From the cell containing the given text, extract its center point as (x, y) coordinate. 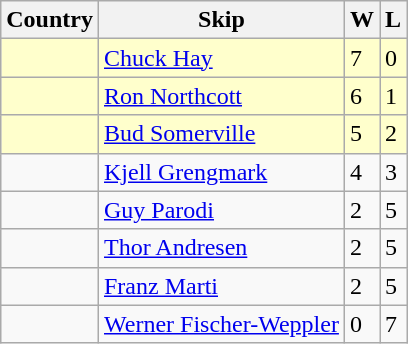
Skip (221, 20)
Bud Somerville (221, 134)
L (394, 20)
6 (362, 96)
Thor Andresen (221, 248)
Guy Parodi (221, 210)
Franz Marti (221, 286)
Chuck Hay (221, 58)
1 (394, 96)
W (362, 20)
Country (50, 20)
Werner Fischer-Weppler (221, 324)
Kjell Grengmark (221, 172)
3 (394, 172)
Ron Northcott (221, 96)
4 (362, 172)
